Locate the cell with the specified text and output its [x, y] center coordinate. 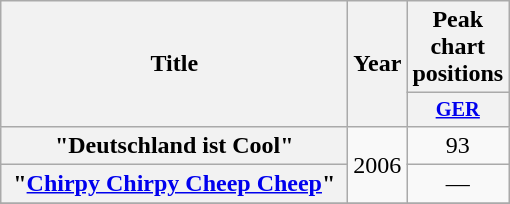
— [458, 184]
Title [174, 64]
Peak chart positions [458, 47]
2006 [378, 164]
"Chirpy Chirpy Cheep Cheep" [174, 184]
"Deutschland ist Cool" [174, 145]
93 [458, 145]
GER [458, 110]
Year [378, 64]
